Return the (x, y) coordinate for the center point of the cell that contains the specified text.  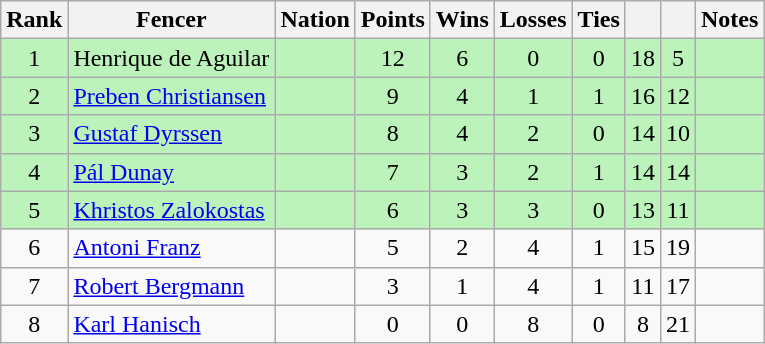
13 (642, 210)
Losses (533, 20)
19 (678, 248)
Robert Bergmann (172, 286)
17 (678, 286)
Points (392, 20)
Karl Hanisch (172, 324)
10 (678, 134)
18 (642, 58)
Ties (598, 20)
Khristos Zalokostas (172, 210)
9 (392, 96)
Fencer (172, 20)
Henrique de Aguilar (172, 58)
Nation (315, 20)
Pál Dunay (172, 172)
Gustaf Dyrssen (172, 134)
Preben Christiansen (172, 96)
Notes (729, 20)
Wins (462, 20)
Antoni Franz (172, 248)
Rank (34, 20)
21 (678, 324)
16 (642, 96)
15 (642, 248)
